Search for the cell housing the specified text and yield its [x, y] center coordinate. 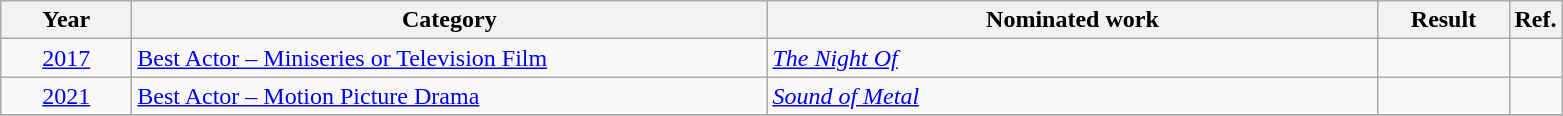
Category [450, 20]
Year [66, 20]
Best Actor – Motion Picture Drama [450, 96]
Result [1444, 20]
Sound of Metal [1072, 96]
Best Actor – Miniseries or Television Film [450, 58]
Nominated work [1072, 20]
2021 [66, 96]
The Night Of [1072, 58]
Ref. [1536, 20]
2017 [66, 58]
